Find where the given text appears and provide that cell's center as (x, y) coordinate. 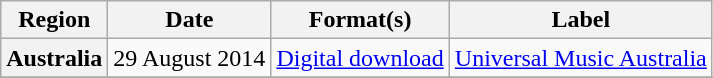
Universal Music Australia (580, 58)
Region (54, 20)
Digital download (360, 58)
Label (580, 20)
29 August 2014 (190, 58)
Format(s) (360, 20)
Date (190, 20)
Australia (54, 58)
